For the text-containing cell, return its midpoint in (x, y) coordinate format. 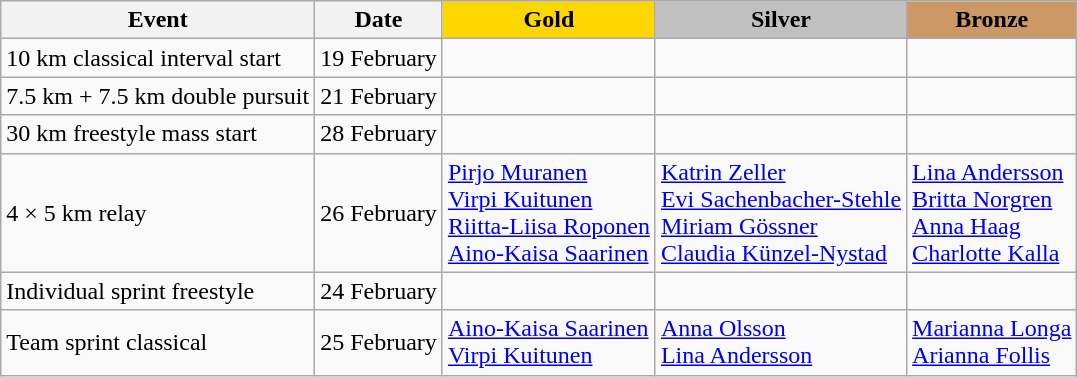
Date (379, 20)
Silver (780, 20)
26 February (379, 212)
21 February (379, 96)
30 km freestyle mass start (158, 134)
Bronze (992, 20)
10 km classical interval start (158, 58)
Katrin ZellerEvi Sachenbacher-StehleMiriam GössnerClaudia Künzel-Nystad (780, 212)
Marianna LongaArianna Follis (992, 342)
Event (158, 20)
Individual sprint freestyle (158, 291)
25 February (379, 342)
Pirjo MuranenVirpi KuitunenRiitta-Liisa RoponenAino-Kaisa Saarinen (548, 212)
24 February (379, 291)
7.5 km + 7.5 km double pursuit (158, 96)
4 × 5 km relay (158, 212)
Anna OlssonLina Andersson (780, 342)
Aino-Kaisa SaarinenVirpi Kuitunen (548, 342)
28 February (379, 134)
Gold (548, 20)
Lina AnderssonBritta NorgrenAnna HaagCharlotte Kalla (992, 212)
19 February (379, 58)
Team sprint classical (158, 342)
